Detect which cell encompasses the target text, then output its [x, y] center coordinate. 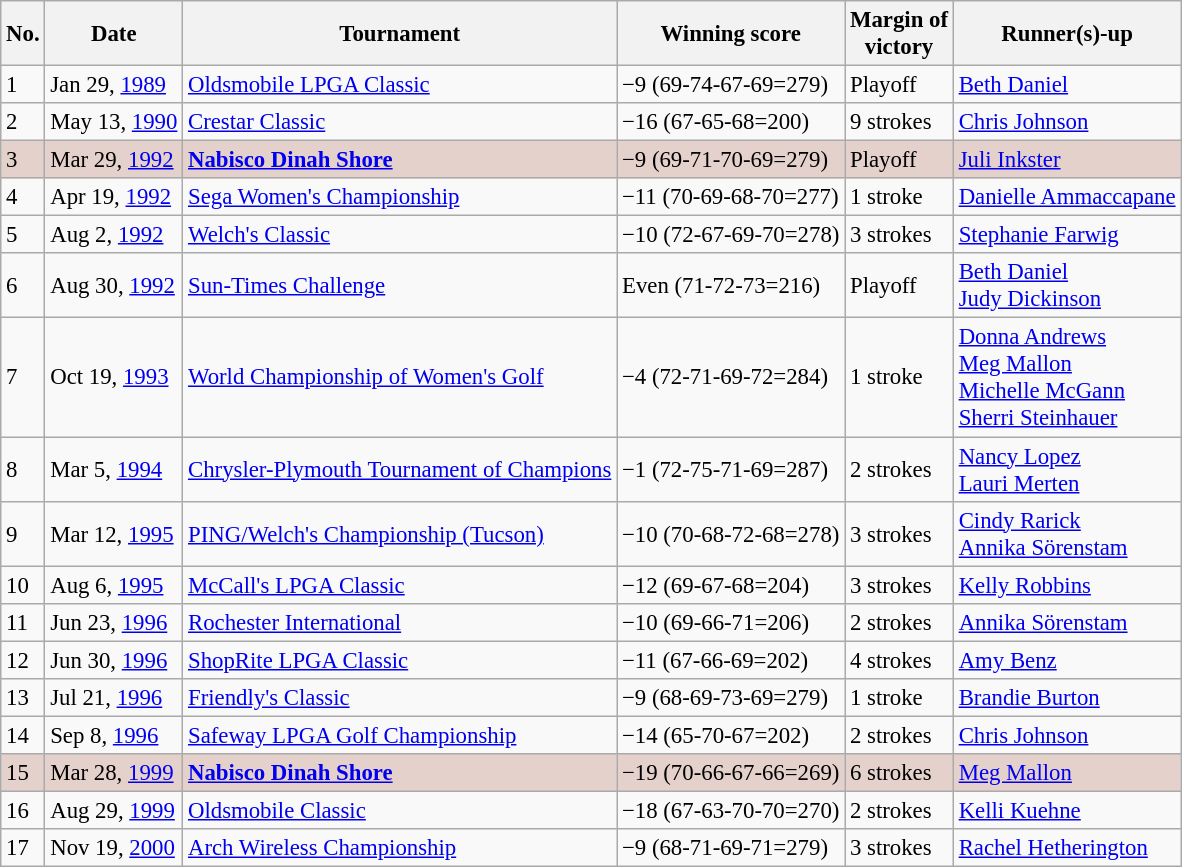
6 [23, 286]
Crestar Classic [400, 122]
Aug 30, 1992 [114, 286]
Mar 12, 1995 [114, 534]
Annika Sörenstam [1067, 622]
Meg Mallon [1067, 773]
−12 (69-67-68=204) [731, 585]
Oldsmobile Classic [400, 810]
9 strokes [900, 122]
Aug 29, 1999 [114, 810]
Runner(s)-up [1067, 34]
Stephanie Farwig [1067, 235]
−11 (70-69-68-70=277) [731, 197]
9 [23, 534]
Brandie Burton [1067, 698]
May 13, 1990 [114, 122]
−10 (72-67-69-70=278) [731, 235]
3 [23, 160]
Arch Wireless Championship [400, 848]
Danielle Ammaccapane [1067, 197]
Aug 2, 1992 [114, 235]
Chrysler-Plymouth Tournament of Champions [400, 470]
−10 (70-68-72-68=278) [731, 534]
Beth Daniel [1067, 85]
4 [23, 197]
Winning score [731, 34]
12 [23, 660]
Amy Benz [1067, 660]
4 strokes [900, 660]
Oldsmobile LPGA Classic [400, 85]
Juli Inkster [1067, 160]
−9 (69-71-70-69=279) [731, 160]
Tournament [400, 34]
Jun 23, 1996 [114, 622]
Jan 29, 1989 [114, 85]
Aug 6, 1995 [114, 585]
Kelli Kuehne [1067, 810]
5 [23, 235]
Nancy Lopez Lauri Merten [1067, 470]
7 [23, 378]
Welch's Classic [400, 235]
Jul 21, 1996 [114, 698]
Beth Daniel Judy Dickinson [1067, 286]
−19 (70-66-67-66=269) [731, 773]
−9 (69-74-67-69=279) [731, 85]
Kelly Robbins [1067, 585]
Jun 30, 1996 [114, 660]
−9 (68-71-69-71=279) [731, 848]
−11 (67-66-69=202) [731, 660]
McCall's LPGA Classic [400, 585]
Nov 19, 2000 [114, 848]
PING/Welch's Championship (Tucson) [400, 534]
6 strokes [900, 773]
World Championship of Women's Golf [400, 378]
15 [23, 773]
10 [23, 585]
−16 (67-65-68=200) [731, 122]
Date [114, 34]
Oct 19, 1993 [114, 378]
16 [23, 810]
Safeway LPGA Golf Championship [400, 735]
13 [23, 698]
Mar 28, 1999 [114, 773]
Sun-Times Challenge [400, 286]
−4 (72-71-69-72=284) [731, 378]
Friendly's Classic [400, 698]
−10 (69-66-71=206) [731, 622]
−9 (68-69-73-69=279) [731, 698]
8 [23, 470]
17 [23, 848]
ShopRite LPGA Classic [400, 660]
Sega Women's Championship [400, 197]
Rachel Hetherington [1067, 848]
Rochester International [400, 622]
Apr 19, 1992 [114, 197]
11 [23, 622]
Mar 29, 1992 [114, 160]
−18 (67-63-70-70=270) [731, 810]
2 [23, 122]
−1 (72-75-71-69=287) [731, 470]
−14 (65-70-67=202) [731, 735]
Donna Andrews Meg Mallon Michelle McGann Sherri Steinhauer [1067, 378]
14 [23, 735]
Even (71-72-73=216) [731, 286]
Mar 5, 1994 [114, 470]
Margin ofvictory [900, 34]
1 [23, 85]
Cindy Rarick Annika Sörenstam [1067, 534]
Sep 8, 1996 [114, 735]
No. [23, 34]
